Return (x, y) of the center of cell containing provided text 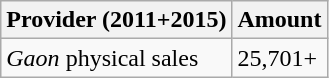
Amount (280, 20)
Gaon physical sales (116, 58)
Provider (2011+2015) (116, 20)
25,701+ (280, 58)
